Return [x, y] of the center of cell containing provided text 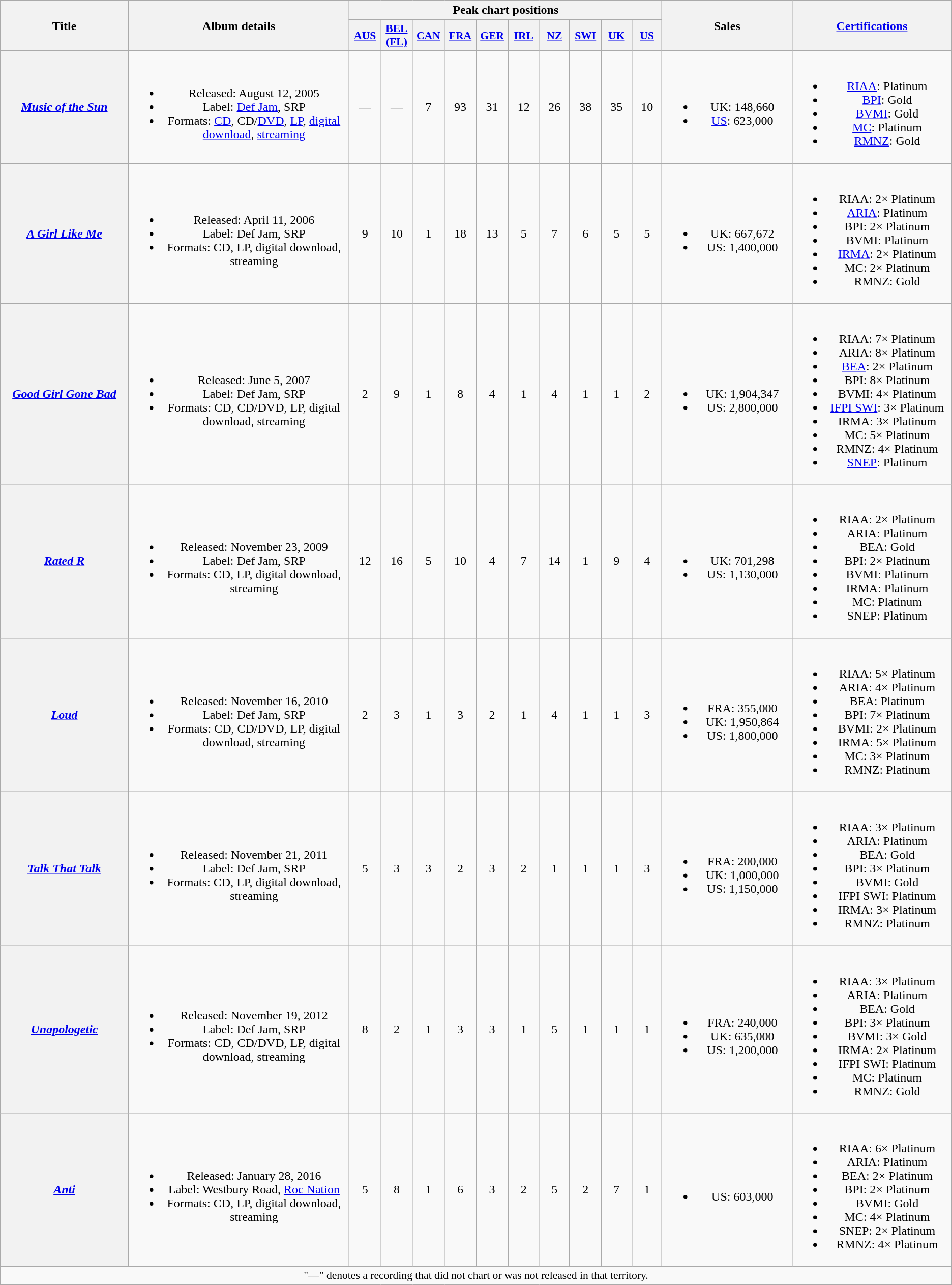
CAN [428, 36]
RIAA: 2× PlatinumARIA: PlatinumBPI: 2× PlatinumBVMI: PlatinumIRMA: 2× PlatinumMC: 2× PlatinumRMNZ: Gold [872, 233]
13 [492, 233]
Good Girl Gone Bad [65, 394]
RIAA: 6× PlatinumARIA: PlatinumBEA: 2× PlatinumBPI: 2× PlatinumBVMI: GoldMC: 4× PlatinumSNEP: 2× PlatinumRMNZ: 4× Platinum [872, 1189]
Album details [239, 25]
Released: April 11, 2006 Label: Def Jam, SRPFormats: CD, LP, digital download, streaming [239, 233]
38 [585, 107]
Released: August 12, 2005 Label: Def Jam, SRPFormats: CD, CD/DVD, LP, digital download, streaming [239, 107]
35 [616, 107]
Released: January 28, 2016Label: Westbury Road, Roc NationFormats: CD, LP, digital download, streaming [239, 1189]
NZ [554, 36]
Released: November 21, 2011 Label: Def Jam, SRPFormats: CD, LP, digital download, streaming [239, 868]
SWI [585, 36]
Released: June 5, 2007 Label: Def Jam, SRPFormats: CD, CD/DVD, LP, digital download, streaming [239, 394]
BEL(FL) [397, 36]
"—" denotes a recording that did not chart or was not released in that territory. [476, 1275]
A Girl Like Me [65, 233]
AUS [365, 36]
Talk That Talk [65, 868]
Released: November 16, 2010 Label: Def Jam, SRPFormats: CD, CD/DVD, LP, digital download, streaming [239, 715]
Title [65, 25]
RIAA: 2× PlatinumARIA: PlatinumBEA: GoldBPI: 2× PlatinumBVMI: PlatinumIRMA: PlatinumMC: PlatinumSNEP: Platinum [872, 561]
93 [460, 107]
US: 603,000 [727, 1189]
Certifications [872, 25]
UK: 701,298US: 1,130,000 [727, 561]
Released: November 19, 2012 Label: Def Jam, SRPFormats: CD, CD/DVD, LP, digital download, streaming [239, 1029]
UK: 148,660US: 623,000 [727, 107]
RIAA: 5× PlatinumARIA: 4× PlatinumBEA: PlatinumBPI: 7× PlatinumBVMI: 2× PlatinumIRMA: 5× PlatinumMC: 3× PlatinumRMNZ: Platinum [872, 715]
US [647, 36]
Music of the Sun [65, 107]
FRA: 240,000UK: 635,000US: 1,200,000 [727, 1029]
IRL [524, 36]
31 [492, 107]
FRA [460, 36]
FRA: 200,000UK: 1,000,000US: 1,150,000 [727, 868]
FRA: 355,000UK: 1,950,864US: 1,800,000 [727, 715]
UK: 1,904,347US: 2,800,000 [727, 394]
Sales [727, 25]
14 [554, 561]
Anti [65, 1189]
UK [616, 36]
Rated R [65, 561]
RIAA: 3× PlatinumARIA: PlatinumBEA: GoldBPI: 3× PlatinumBVMI: GoldIFPI SWI: PlatinumIRMA: 3× PlatinumRMNZ: Platinum [872, 868]
GER [492, 36]
Loud [65, 715]
16 [397, 561]
UK: 667,672US: 1,400,000 [727, 233]
Released: November 23, 2009 Label: Def Jam, SRPFormats: CD, LP, digital download, streaming [239, 561]
18 [460, 233]
Unapologetic [65, 1029]
Peak chart positions [505, 10]
RIAA: 3× PlatinumARIA: PlatinumBEA: GoldBPI: 3× PlatinumBVMI: 3× GoldIRMA: 2× PlatinumIFPI SWI: PlatinumMC: PlatinumRMNZ: Gold [872, 1029]
26 [554, 107]
RIAA: PlatinumBPI: GoldBVMI: GoldMC: PlatinumRMNZ: Gold [872, 107]
